For the text-containing cell, return its midpoint in (X, Y) coordinate format. 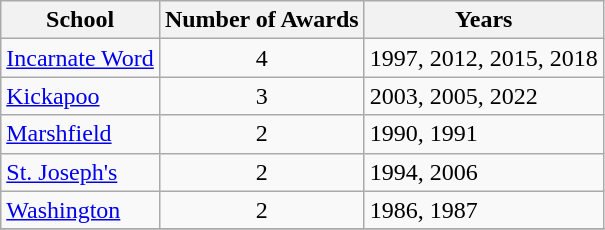
1986, 1987 (484, 210)
St. Joseph's (80, 172)
Kickapoo (80, 96)
3 (262, 96)
4 (262, 58)
1994, 2006 (484, 172)
2003, 2005, 2022 (484, 96)
1997, 2012, 2015, 2018 (484, 58)
Number of Awards (262, 20)
Incarnate Word (80, 58)
Years (484, 20)
School (80, 20)
Washington (80, 210)
1990, 1991 (484, 134)
Marshfield (80, 134)
